Pinpoint the cell where the given text exists, returning its (x, y) midpoint coordinate. 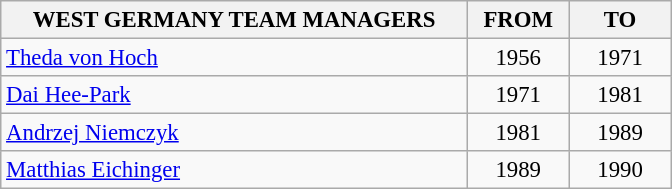
1956 (518, 58)
WEST GERMANY TEAM MANAGERS (234, 20)
Matthias Eichinger (234, 170)
FROM (518, 20)
Theda von Hoch (234, 58)
1990 (620, 170)
Andrzej Niemczyk (234, 133)
Dai Hee-Park (234, 95)
TO (620, 20)
